Locate the cell with the specified text and output its [X, Y] center coordinate. 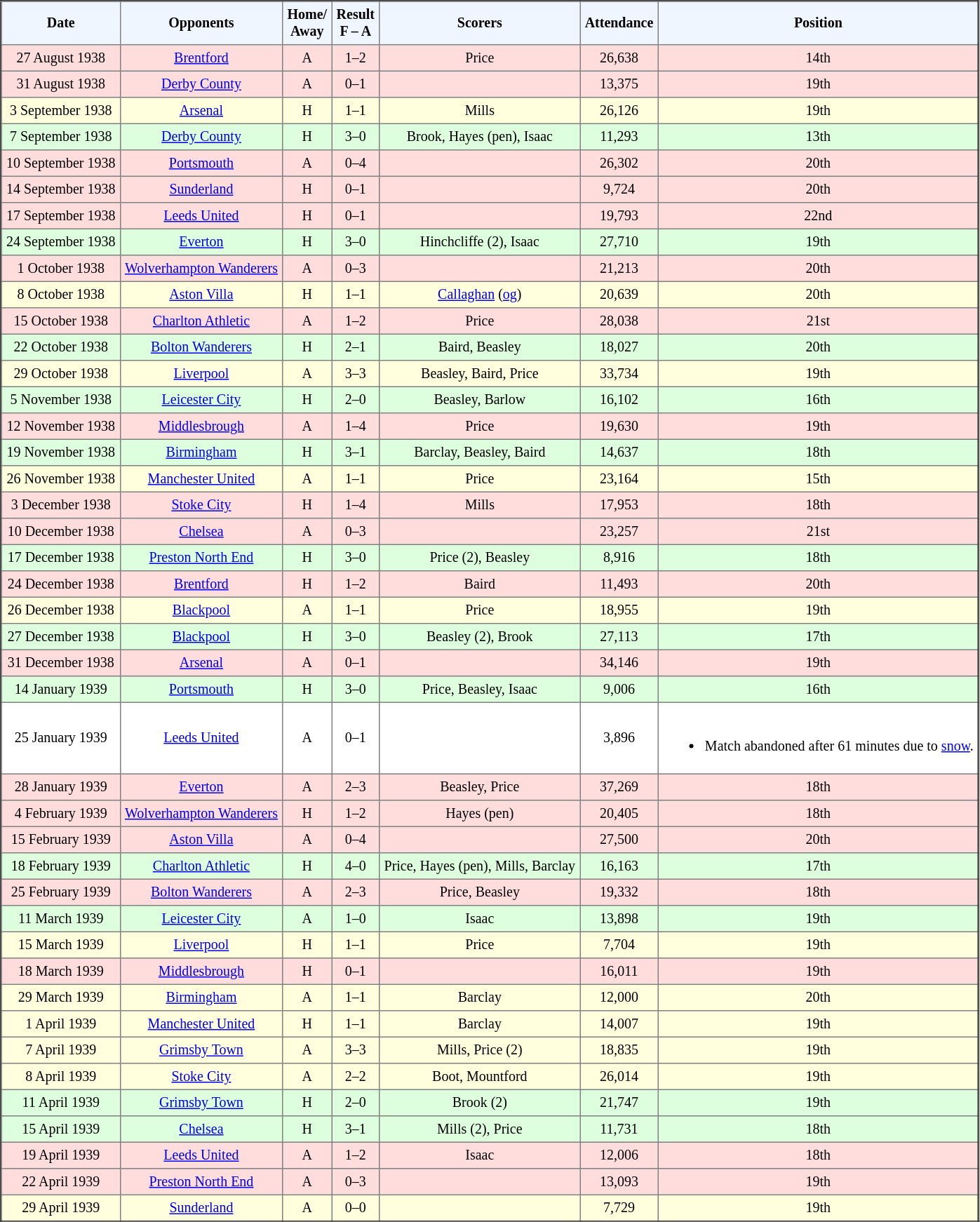
Baird [480, 584]
1 April 1939 [61, 1023]
11,293 [619, 137]
0–0 [356, 1208]
29 April 1939 [61, 1208]
11,731 [619, 1129]
3 December 1938 [61, 505]
29 March 1939 [61, 998]
Price, Beasley, Isaac [480, 690]
Scorers [480, 23]
29 October 1938 [61, 374]
26,014 [619, 1076]
3,896 [619, 738]
24 September 1938 [61, 242]
Match abandoned after 61 minutes due to snow. [818, 738]
22nd [818, 216]
10 December 1938 [61, 532]
33,734 [619, 374]
19 November 1938 [61, 452]
16,011 [619, 971]
18,027 [619, 347]
23,257 [619, 532]
34,146 [619, 663]
7 April 1939 [61, 1050]
13,375 [619, 84]
Opponents [201, 23]
Brook (2) [480, 1103]
15 February 1939 [61, 840]
ResultF – A [356, 23]
3 September 1938 [61, 111]
7 September 1938 [61, 137]
Price, Hayes (pen), Mills, Barclay [480, 866]
2–2 [356, 1076]
10 September 1938 [61, 163]
Hayes (pen) [480, 813]
28 January 1939 [61, 787]
16,163 [619, 866]
Mills, Price (2) [480, 1050]
11 April 1939 [61, 1103]
16,102 [619, 400]
18 February 1939 [61, 866]
27,500 [619, 840]
23,164 [619, 479]
Beasley, Barlow [480, 400]
31 August 1938 [61, 84]
11 March 1939 [61, 918]
18 March 1939 [61, 971]
25 February 1939 [61, 892]
15th [818, 479]
11,493 [619, 584]
17,953 [619, 505]
15 March 1939 [61, 945]
21,213 [619, 269]
1 October 1938 [61, 269]
19,793 [619, 216]
13,898 [619, 918]
26,638 [619, 58]
Date [61, 23]
27,113 [619, 637]
12,006 [619, 1155]
14,637 [619, 452]
Price, Beasley [480, 892]
19,332 [619, 892]
26 November 1938 [61, 479]
14,007 [619, 1023]
13th [818, 137]
27 August 1938 [61, 58]
Barclay, Beasley, Baird [480, 452]
7,704 [619, 945]
Hinchcliffe (2), Isaac [480, 242]
2–1 [356, 347]
Callaghan (og) [480, 295]
Beasley, Price [480, 787]
14 September 1938 [61, 189]
15 April 1939 [61, 1129]
8 October 1938 [61, 295]
4–0 [356, 866]
27,710 [619, 242]
17 September 1938 [61, 216]
9,006 [619, 690]
15 October 1938 [61, 321]
20,405 [619, 813]
26 December 1938 [61, 610]
14th [818, 58]
7,729 [619, 1208]
22 April 1939 [61, 1181]
Baird, Beasley [480, 347]
18,955 [619, 610]
Attendance [619, 23]
18,835 [619, 1050]
22 October 1938 [61, 347]
12 November 1938 [61, 427]
25 January 1939 [61, 738]
26,302 [619, 163]
20,639 [619, 295]
Beasley, Baird, Price [480, 374]
37,269 [619, 787]
8 April 1939 [61, 1076]
Boot, Mountford [480, 1076]
24 December 1938 [61, 584]
Brook, Hayes (pen), Isaac [480, 137]
21,747 [619, 1103]
Home/Away [307, 23]
Price (2), Beasley [480, 558]
Position [818, 23]
8,916 [619, 558]
5 November 1938 [61, 400]
1–0 [356, 918]
28,038 [619, 321]
26,126 [619, 111]
31 December 1938 [61, 663]
19,630 [619, 427]
14 January 1939 [61, 690]
17 December 1938 [61, 558]
4 February 1939 [61, 813]
27 December 1938 [61, 637]
9,724 [619, 189]
13,093 [619, 1181]
Beasley (2), Brook [480, 637]
19 April 1939 [61, 1155]
12,000 [619, 998]
Mills (2), Price [480, 1129]
